Identify which cell holds the provided text, then report its [x, y] central coordinate. 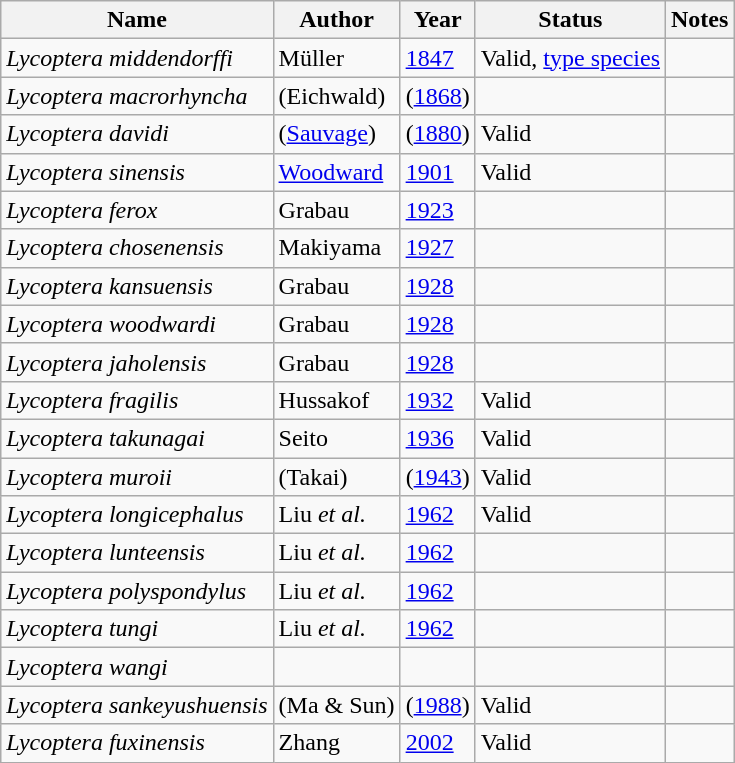
Name [137, 20]
(1868) [438, 96]
Lycoptera fuxinensis [137, 743]
Valid, type species [570, 58]
(1880) [438, 134]
Makiyama [336, 248]
Lycoptera takunagai [137, 438]
Seito [336, 438]
Lycoptera sankeyushuensis [137, 705]
(Eichwald) [336, 96]
Woodward [336, 172]
Lycoptera ferox [137, 210]
1936 [438, 438]
Lycoptera wangi [137, 667]
(Takai) [336, 477]
1847 [438, 58]
Lycoptera tungi [137, 629]
1901 [438, 172]
Lycoptera polyspondylus [137, 591]
Lycoptera fragilis [137, 400]
Hussakof [336, 400]
Lycoptera jaholensis [137, 362]
(1988) [438, 705]
Lycoptera muroii [137, 477]
Zhang [336, 743]
Lycoptera longicephalus [137, 515]
1932 [438, 400]
Lycoptera kansuensis [137, 286]
Lycoptera woodwardi [137, 324]
Lycoptera sinensis [137, 172]
1927 [438, 248]
1923 [438, 210]
Müller [336, 58]
Lycoptera lunteensis [137, 553]
Status [570, 20]
Lycoptera chosenensis [137, 248]
(1943) [438, 477]
Notes [700, 20]
Year [438, 20]
Lycoptera middendorffi [137, 58]
Lycoptera macrorhyncha [137, 96]
Author [336, 20]
Lycoptera davidi [137, 134]
2002 [438, 743]
(Ma & Sun) [336, 705]
(Sauvage) [336, 134]
